From the cell containing the given text, extract its center point as [x, y] coordinate. 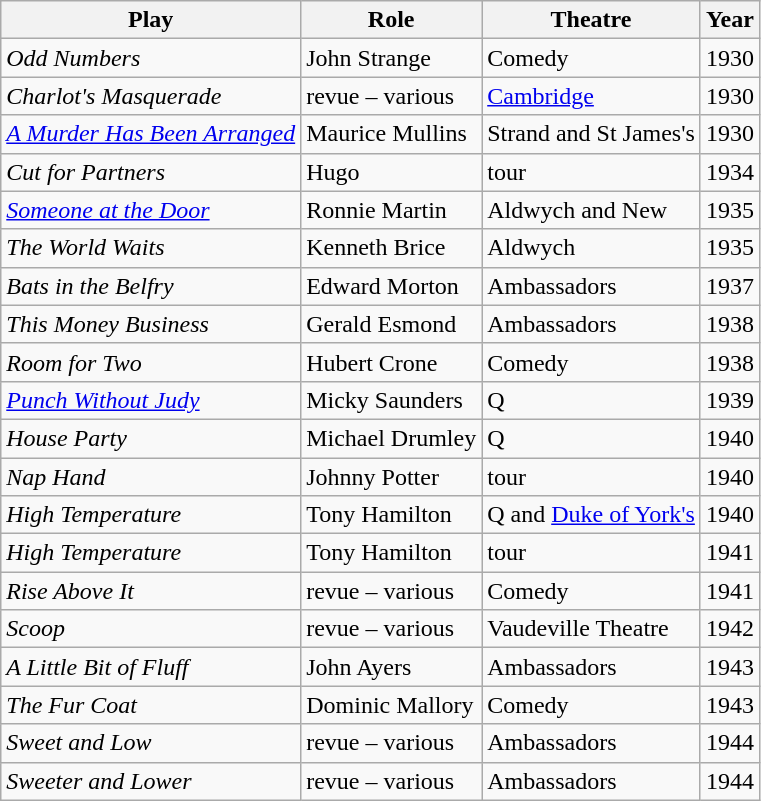
Strand and St James's [592, 134]
1939 [730, 400]
Sweet and Low [151, 743]
Play [151, 20]
Charlot's Masquerade [151, 96]
Scoop [151, 629]
John Ayers [392, 667]
Punch Without Judy [151, 400]
Ronnie Martin [392, 210]
Aldwych [592, 248]
1942 [730, 629]
Rise Above It [151, 591]
This Money Business [151, 324]
1934 [730, 172]
Theatre [592, 20]
The Fur Coat [151, 705]
Maurice Mullins [392, 134]
Dominic Mallory [392, 705]
Edward Morton [392, 286]
Odd Numbers [151, 58]
A Little Bit of Fluff [151, 667]
Aldwych and New [592, 210]
Nap Hand [151, 477]
Someone at the Door [151, 210]
The World Waits [151, 248]
A Murder Has Been Arranged [151, 134]
Q and Duke of York's [592, 515]
Cut for Partners [151, 172]
Bats in the Belfry [151, 286]
Hugo [392, 172]
Michael Drumley [392, 438]
Room for Two [151, 362]
1937 [730, 286]
Cambridge [592, 96]
Kenneth Brice [392, 248]
Year [730, 20]
Gerald Esmond [392, 324]
Hubert Crone [392, 362]
House Party [151, 438]
Johnny Potter [392, 477]
Micky Saunders [392, 400]
Sweeter and Lower [151, 781]
Vaudeville Theatre [592, 629]
John Strange [392, 58]
Role [392, 20]
